Pinpoint the cell where the given text exists, returning its (X, Y) midpoint coordinate. 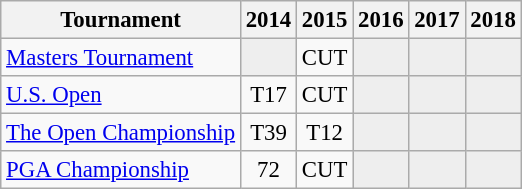
72 (268, 170)
PGA Championship (121, 170)
Masters Tournament (121, 58)
T12 (325, 133)
2018 (493, 20)
2014 (268, 20)
U.S. Open (121, 95)
2016 (381, 20)
The Open Championship (121, 133)
T39 (268, 133)
2017 (437, 20)
T17 (268, 95)
Tournament (121, 20)
2015 (325, 20)
